For the text-containing cell, return its midpoint in (X, Y) coordinate format. 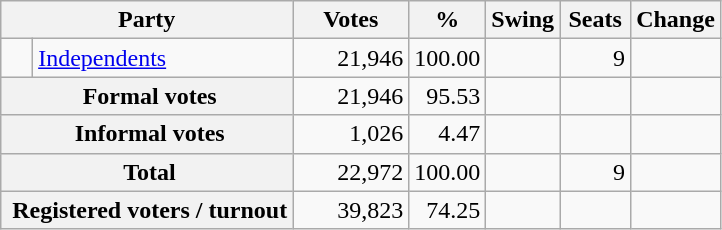
Independents (163, 58)
Informal votes (147, 134)
95.53 (448, 96)
Votes (351, 20)
39,823 (351, 210)
Change (676, 20)
74.25 (448, 210)
Total (147, 172)
Party (147, 20)
Swing (523, 20)
22,972 (351, 172)
Seats (596, 20)
4.47 (448, 134)
Formal votes (147, 96)
% (448, 20)
1,026 (351, 134)
Registered voters / turnout (147, 210)
